Scan for the cell matching the given text and deliver its [X, Y] coordinate at center. 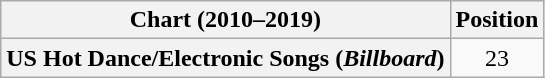
23 [497, 58]
Position [497, 20]
Chart (2010–2019) [226, 20]
US Hot Dance/Electronic Songs (Billboard) [226, 58]
